Scan for the cell matching the given text and deliver its [x, y] coordinate at center. 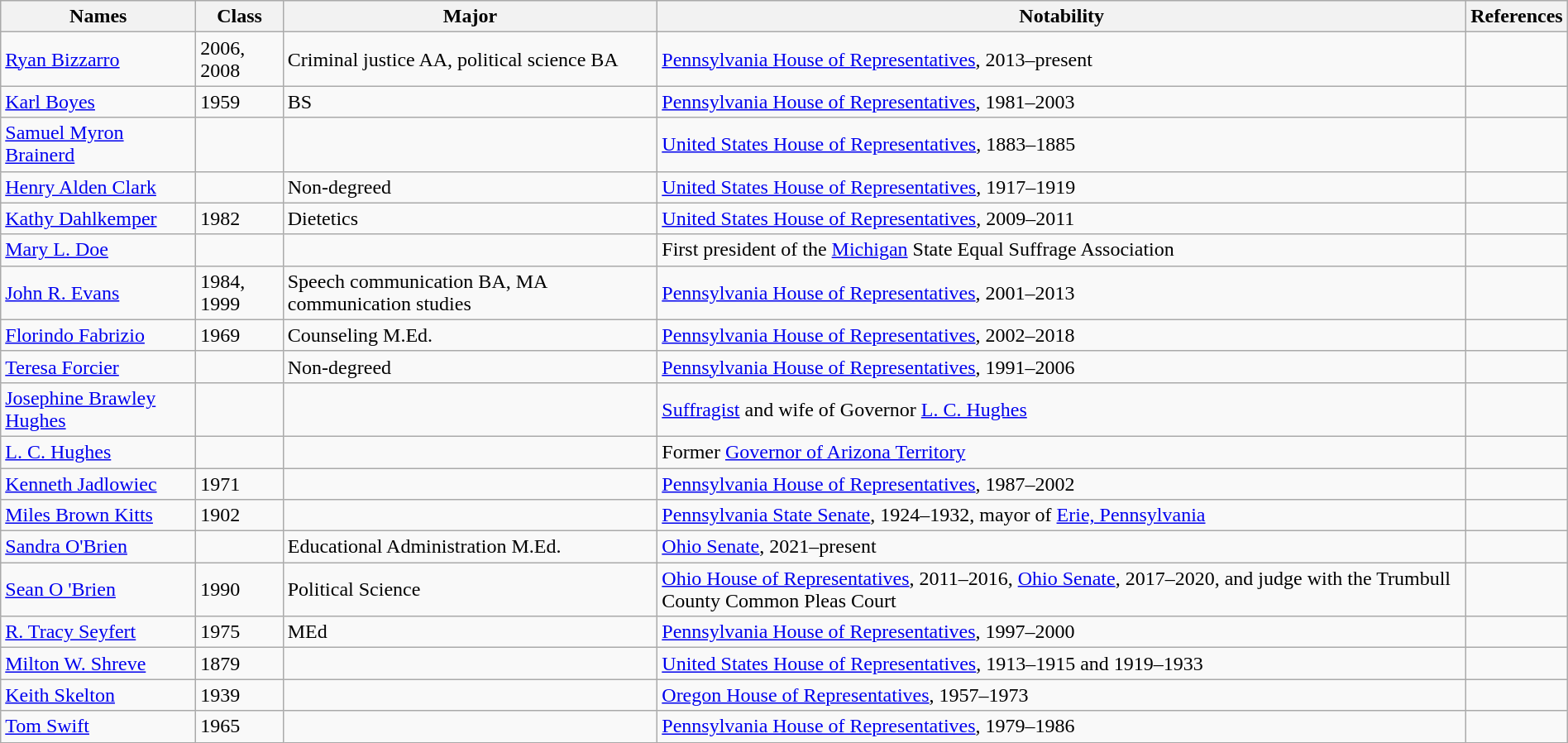
Sean O 'Brien [98, 589]
Kathy Dahlkemper [98, 218]
Suffragist and wife of Governor L. C. Hughes [1062, 409]
Pennsylvania House of Representatives, 1997–2000 [1062, 632]
Josephine Brawley Hughes [98, 409]
Tom Swift [98, 726]
References [1517, 17]
Pennsylvania House of Representatives, 2013–present [1062, 60]
United States House of Representatives, 1913–1915 and 1919–1933 [1062, 664]
Former Governor of Arizona Territory [1062, 452]
Oregon House of Representatives, 1957–1973 [1062, 695]
Sandra O'Brien [98, 547]
Major [470, 17]
Pennsylvania House of Representatives, 2002–2018 [1062, 335]
1969 [240, 335]
BS [470, 102]
Milton W. Shreve [98, 664]
1990 [240, 589]
Mary L. Doe [98, 250]
Ohio House of Representatives, 2011–2016, Ohio Senate, 2017–2020, and judge with the Trumbull County Common Pleas Court [1062, 589]
Pennsylvania House of Representatives, 1981–2003 [1062, 102]
Pennsylvania House of Representatives, 2001–2013 [1062, 293]
2006, 2008 [240, 60]
1975 [240, 632]
1982 [240, 218]
Pennsylvania House of Representatives, 1991–2006 [1062, 367]
Educational Administration M.Ed. [470, 547]
1984, 1999 [240, 293]
Florindo Fabrizio [98, 335]
Notability [1062, 17]
Pennsylvania House of Representatives, 1979–1986 [1062, 726]
Keith Skelton [98, 695]
1959 [240, 102]
R. Tracy Seyfert [98, 632]
John R. Evans [98, 293]
Henry Alden Clark [98, 187]
Pennsylvania House of Representatives, 1987–2002 [1062, 484]
First president of the Michigan State Equal Suffrage Association [1062, 250]
Ryan Bizzarro [98, 60]
1879 [240, 664]
Dietetics [470, 218]
Ohio Senate, 2021–present [1062, 547]
1971 [240, 484]
Kenneth Jadlowiec [98, 484]
Karl Boyes [98, 102]
Counseling M.Ed. [470, 335]
Criminal justice AA, political science BA [470, 60]
Samuel Myron Brainerd [98, 144]
United States House of Representatives, 1917–1919 [1062, 187]
Miles Brown Kitts [98, 515]
Teresa Forcier [98, 367]
Speech communication BA, MA communication studies [470, 293]
1965 [240, 726]
Pennsylvania State Senate, 1924–1932, mayor of Erie, Pennsylvania [1062, 515]
United States House of Representatives, 1883–1885 [1062, 144]
Names [98, 17]
Class [240, 17]
MEd [470, 632]
1939 [240, 695]
Political Science [470, 589]
United States House of Representatives, 2009–2011 [1062, 218]
1902 [240, 515]
L. C. Hughes [98, 452]
